Return [X, Y] of the center of cell containing provided text 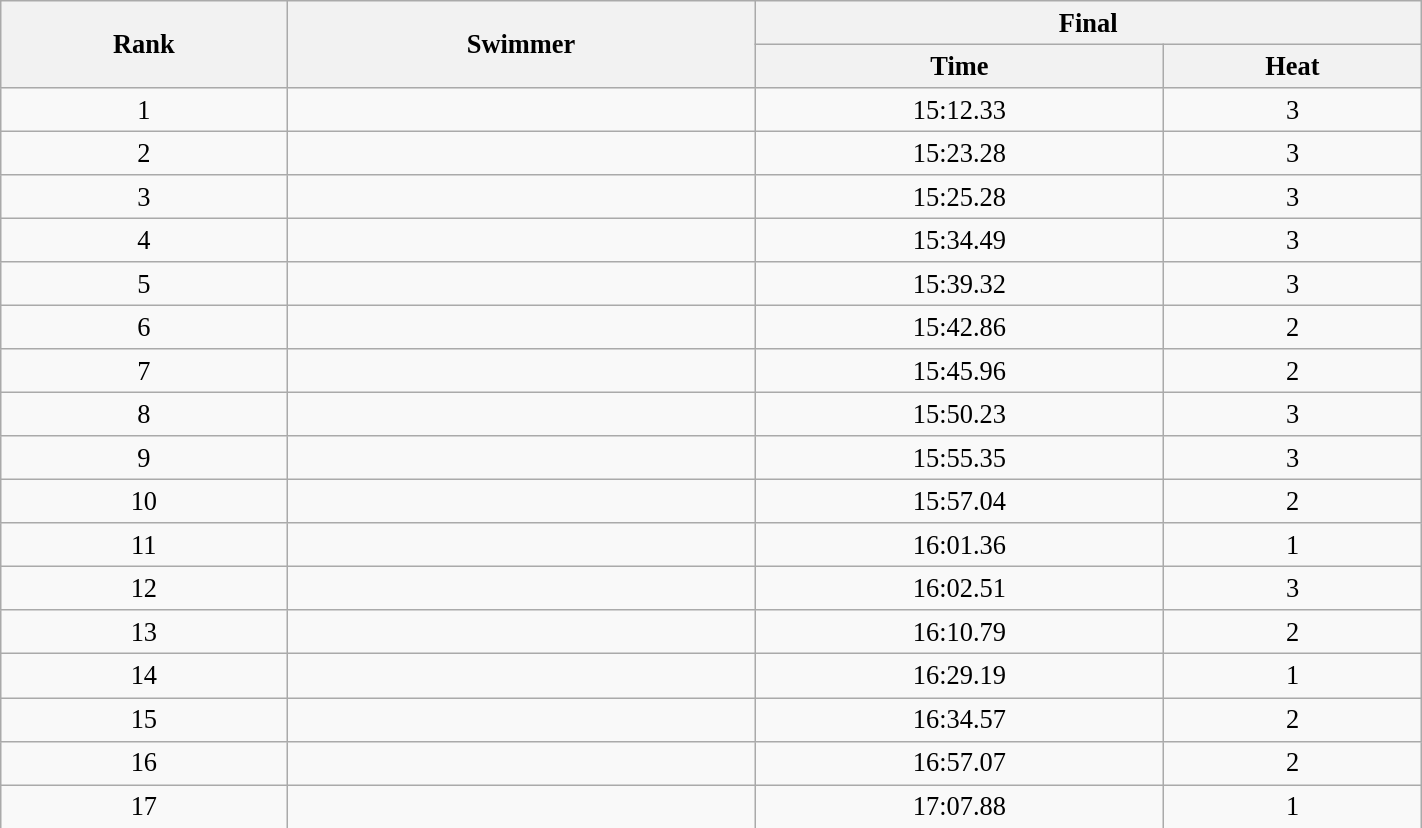
Time [960, 66]
15:23.28 [960, 153]
16 [144, 763]
15 [144, 719]
16:57.07 [960, 763]
16:01.36 [960, 545]
4 [144, 240]
12 [144, 588]
14 [144, 676]
16:29.19 [960, 676]
15:34.49 [960, 240]
16:34.57 [960, 719]
17 [144, 806]
15:50.23 [960, 414]
7 [144, 371]
15:57.04 [960, 501]
Swimmer [521, 44]
10 [144, 501]
15:39.32 [960, 284]
5 [144, 284]
9 [144, 458]
Rank [144, 44]
15:42.86 [960, 327]
6 [144, 327]
13 [144, 632]
Final [1088, 22]
15:55.35 [960, 458]
15:25.28 [960, 197]
Heat [1293, 66]
16:02.51 [960, 588]
15:12.33 [960, 109]
16:10.79 [960, 632]
17:07.88 [960, 806]
11 [144, 545]
15:45.96 [960, 371]
8 [144, 414]
